Find where the given text appears and provide that cell's center as [X, Y] coordinate. 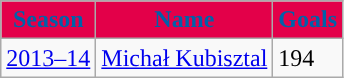
2013–14 [48, 58]
Michał Kubisztal [184, 58]
Season [48, 20]
Goals [308, 20]
194 [308, 58]
Name [184, 20]
